Determine the (x, y) coordinate at the center of the cell enclosing the given text.  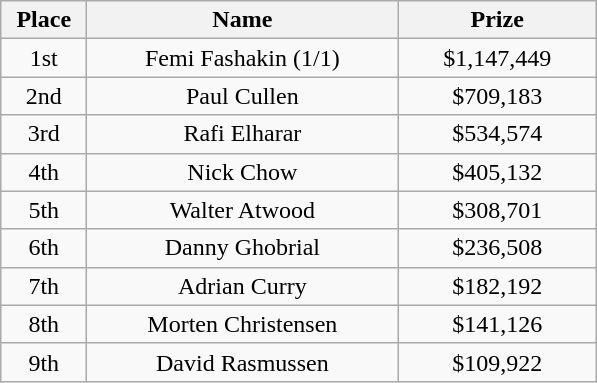
6th (44, 248)
Morten Christensen (242, 324)
Adrian Curry (242, 286)
David Rasmussen (242, 362)
5th (44, 210)
4th (44, 172)
Paul Cullen (242, 96)
1st (44, 58)
$109,922 (498, 362)
7th (44, 286)
$709,183 (498, 96)
Name (242, 20)
Prize (498, 20)
$182,192 (498, 286)
Place (44, 20)
9th (44, 362)
3rd (44, 134)
$534,574 (498, 134)
Walter Atwood (242, 210)
$1,147,449 (498, 58)
Danny Ghobrial (242, 248)
$236,508 (498, 248)
Rafi Elharar (242, 134)
$141,126 (498, 324)
Nick Chow (242, 172)
2nd (44, 96)
Femi Fashakin (1/1) (242, 58)
$308,701 (498, 210)
$405,132 (498, 172)
8th (44, 324)
